Scan for the cell matching the given text and deliver its [X, Y] coordinate at center. 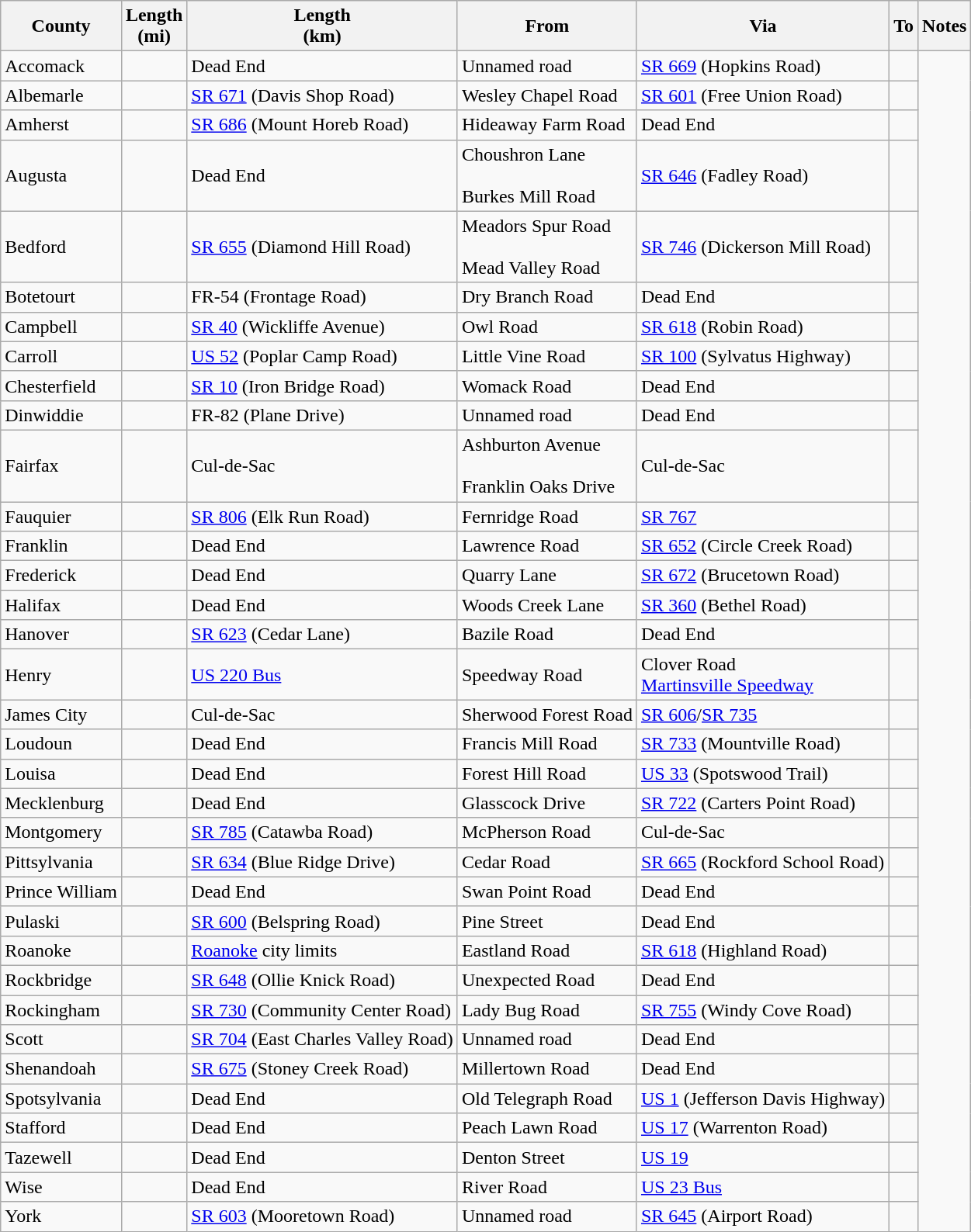
County [61, 26]
Montgomery [61, 832]
Forest Hill Road [546, 773]
Loudoun [61, 744]
Swan Point Road [546, 891]
Notes [945, 26]
SR 652 (Circle Creek Road) [762, 546]
Ashburton AvenueFranklin Oaks Drive [546, 465]
US 33 (Spotswood Trail) [762, 773]
Lawrence Road [546, 546]
SR 606/SR 735 [762, 715]
Carroll [61, 356]
Amherst [61, 125]
Bazile Road [546, 635]
Meadors Spur RoadMead Valley Road [546, 247]
SR 655 (Diamond Hill Road) [323, 247]
SR 746 (Dickerson Mill Road) [762, 247]
Length(km) [323, 26]
Unexpected Road [546, 980]
SR 646 (Fadley Road) [762, 175]
SR 675 (Stoney Creek Road) [323, 1069]
Woods Creek Lane [546, 605]
SR 669 (Hopkins Road) [762, 66]
Francis Mill Road [546, 744]
Speedway Road [546, 675]
Old Telegraph Road [546, 1099]
Choushron LaneBurkes Mill Road [546, 175]
SR 618 (Robin Road) [762, 327]
SR 733 (Mountville Road) [762, 744]
US 52 (Poplar Camp Road) [323, 356]
Rockbridge [61, 980]
Length(mi) [154, 26]
Accomack [61, 66]
Albemarle [61, 95]
Roanoke city limits [323, 950]
Halifax [61, 605]
Hanover [61, 635]
Denton Street [546, 1158]
US 19 [762, 1158]
Quarry Lane [546, 576]
Millertown Road [546, 1069]
McPherson Road [546, 832]
Lady Bug Road [546, 1009]
SR 672 (Brucetown Road) [762, 576]
Henry [61, 675]
SR 360 (Bethel Road) [762, 605]
SR 40 (Wickliffe Avenue) [323, 327]
Peach Lawn Road [546, 1128]
US 220 Bus [323, 675]
Frederick [61, 576]
Fauquier [61, 516]
Augusta [61, 175]
SR 730 (Community Center Road) [323, 1009]
SR 704 (East Charles Valley Road) [323, 1040]
SR 645 (Airport Road) [762, 1216]
Fairfax [61, 465]
Sherwood Forest Road [546, 715]
Chesterfield [61, 386]
SR 10 (Iron Bridge Road) [323, 386]
Tazewell [61, 1158]
James City [61, 715]
Franklin [61, 546]
US 17 (Warrenton Road) [762, 1128]
FR-54 (Frontage Road) [323, 297]
SR 722 (Carters Point Road) [762, 803]
Shenandoah [61, 1069]
SR 665 (Rockford School Road) [762, 862]
SR 671 (Davis Shop Road) [323, 95]
Pittsylvania [61, 862]
Fernridge Road [546, 516]
SR 648 (Ollie Knick Road) [323, 980]
SR 600 (Belspring Road) [323, 921]
Stafford [61, 1128]
SR 767 [762, 516]
SR 623 (Cedar Lane) [323, 635]
SR 100 (Sylvatus Highway) [762, 356]
Womack Road [546, 386]
Botetourt [61, 297]
Via [762, 26]
Hideaway Farm Road [546, 125]
Pine Street [546, 921]
SR 603 (Mooretown Road) [323, 1216]
Little Vine Road [546, 356]
Wesley Chapel Road [546, 95]
FR-82 (Plane Drive) [323, 415]
US 1 (Jefferson Davis Highway) [762, 1099]
Prince William [61, 891]
SR 755 (Windy Cove Road) [762, 1009]
Eastland Road [546, 950]
SR 806 (Elk Run Road) [323, 516]
Wise [61, 1187]
Dinwiddie [61, 415]
Roanoke [61, 950]
SR 618 (Highland Road) [762, 950]
Campbell [61, 327]
Clover Road Martinsville Speedway [762, 675]
US 23 Bus [762, 1187]
York [61, 1216]
SR 785 (Catawba Road) [323, 832]
Mecklenburg [61, 803]
Scott [61, 1040]
Dry Branch Road [546, 297]
Rockingham [61, 1009]
To [903, 26]
SR 634 (Blue Ridge Drive) [323, 862]
Louisa [61, 773]
Bedford [61, 247]
Owl Road [546, 327]
From [546, 26]
SR 686 (Mount Horeb Road) [323, 125]
River Road [546, 1187]
Glasscock Drive [546, 803]
Pulaski [61, 921]
SR 601 (Free Union Road) [762, 95]
Spotsylvania [61, 1099]
Cedar Road [546, 862]
